Output the (x, y) coordinate of the center of the cell containing the given text.  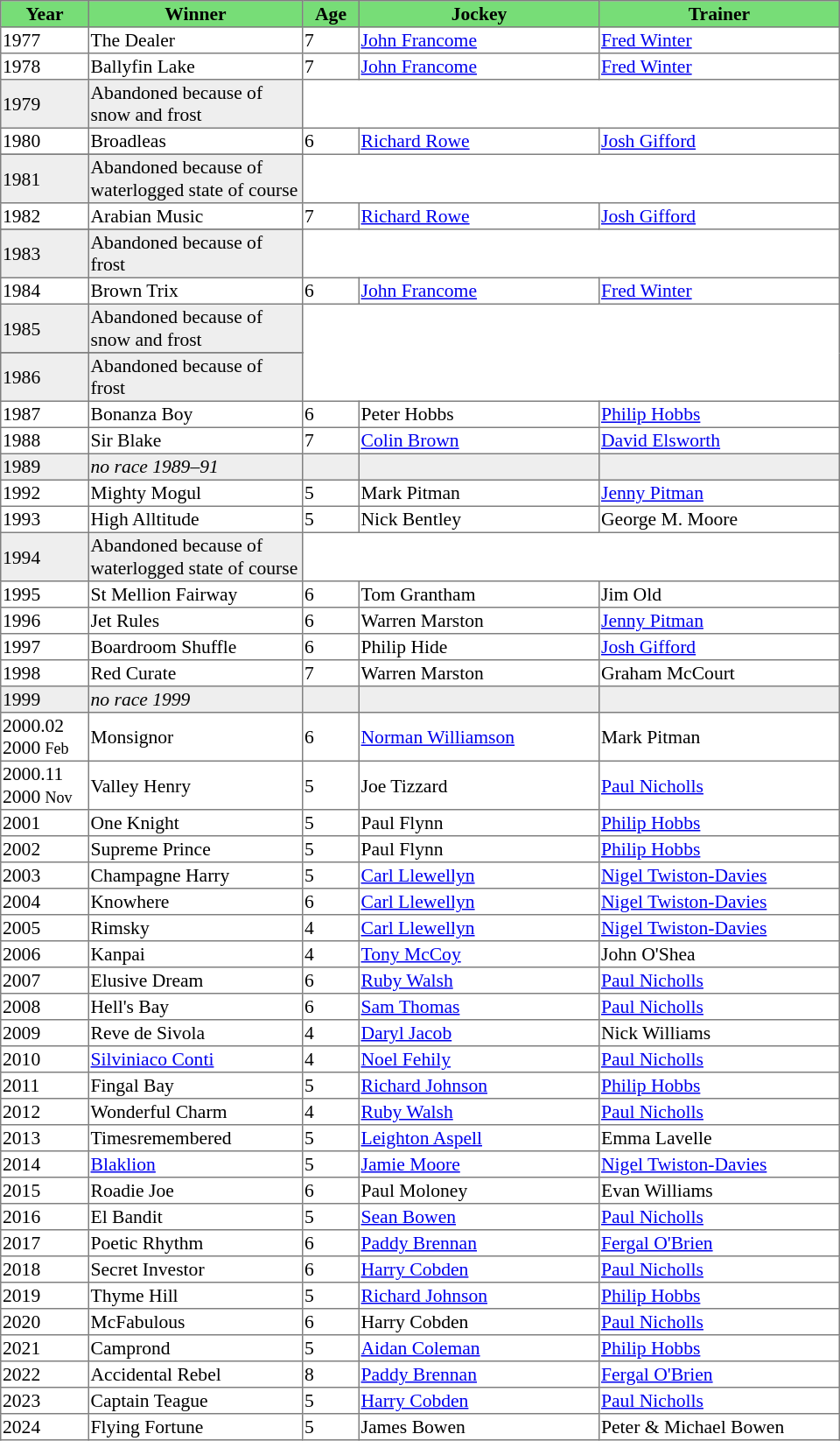
Accidental Rebel (195, 1374)
St Mellion Fairway (195, 594)
Nick Bentley (479, 519)
2005 (45, 928)
Silviniaco Conti (195, 1059)
1998 (45, 673)
2013 (45, 1138)
Fingal Bay (195, 1086)
Ballyfin Lake (195, 67)
Trainer (719, 14)
Rimsky (195, 928)
Knowhere (195, 902)
1988 (45, 440)
Winner (195, 14)
McFabulous (195, 1322)
2022 (45, 1374)
Noel Fehily (479, 1059)
2012 (45, 1112)
1978 (45, 67)
David Elsworth (719, 440)
2017 (45, 1243)
1977 (45, 40)
Year (45, 14)
2006 (45, 954)
Arabian Music (195, 216)
1995 (45, 594)
Paul Moloney (479, 1191)
Colin Brown (479, 440)
Kanpai (195, 954)
Boardroom Shuffle (195, 647)
Red Curate (195, 673)
Jamie Moore (479, 1164)
Monsignor (195, 737)
1986 (45, 377)
Evan Williams (719, 1191)
1985 (45, 328)
2023 (45, 1401)
2021 (45, 1348)
Tom Grantham (479, 594)
8 (331, 1374)
Jet Rules (195, 621)
The Dealer (195, 40)
Blaklion (195, 1164)
John O'Shea (719, 954)
Tony McCoy (479, 954)
Peter & Michael Bowen (719, 1427)
Reve de Sivola (195, 1033)
1983 (45, 254)
2007 (45, 981)
2000.11 2000 Nov (45, 785)
Nick Williams (719, 1033)
2024 (45, 1427)
no race 1999 (195, 699)
1994 (45, 557)
2018 (45, 1269)
Daryl Jacob (479, 1033)
Emma Lavelle (719, 1138)
2019 (45, 1296)
Captain Teague (195, 1401)
One Knight (195, 823)
1996 (45, 621)
Norman Williamson (479, 737)
Bonanza Boy (195, 414)
1997 (45, 647)
Aidan Coleman (479, 1348)
Graham McCourt (719, 673)
Poetic Rhythm (195, 1243)
2000.02 2000 Feb (45, 737)
Leighton Aspell (479, 1138)
Jockey (479, 14)
2020 (45, 1322)
Brown Trix (195, 291)
Roadie Joe (195, 1191)
Sam Thomas (479, 1007)
Philip Hide (479, 647)
2001 (45, 823)
Elusive Dream (195, 981)
Age (331, 14)
Wonderful Charm (195, 1112)
1989 (45, 467)
Mighty Mogul (195, 493)
Sean Bowen (479, 1217)
Champagne Harry (195, 875)
1993 (45, 519)
2011 (45, 1086)
Timesremembered (195, 1138)
1979 (45, 104)
Hell's Bay (195, 1007)
1984 (45, 291)
Sir Blake (195, 440)
Secret Investor (195, 1269)
James Bowen (479, 1427)
Supreme Prince (195, 849)
1982 (45, 216)
2009 (45, 1033)
Peter Hobbs (479, 414)
no race 1989–91 (195, 467)
2002 (45, 849)
2010 (45, 1059)
2014 (45, 1164)
Valley Henry (195, 785)
2004 (45, 902)
1987 (45, 414)
George M. Moore (719, 519)
1980 (45, 141)
Joe Tizzard (479, 785)
2015 (45, 1191)
Thyme Hill (195, 1296)
El Bandit (195, 1217)
Camprond (195, 1348)
1981 (45, 179)
2008 (45, 1007)
Broadleas (195, 141)
High Alltitude (195, 519)
2016 (45, 1217)
1999 (45, 699)
Jim Old (719, 594)
Flying Fortune (195, 1427)
1992 (45, 493)
2003 (45, 875)
